Scan for the cell matching the given text and deliver its [x, y] coordinate at center. 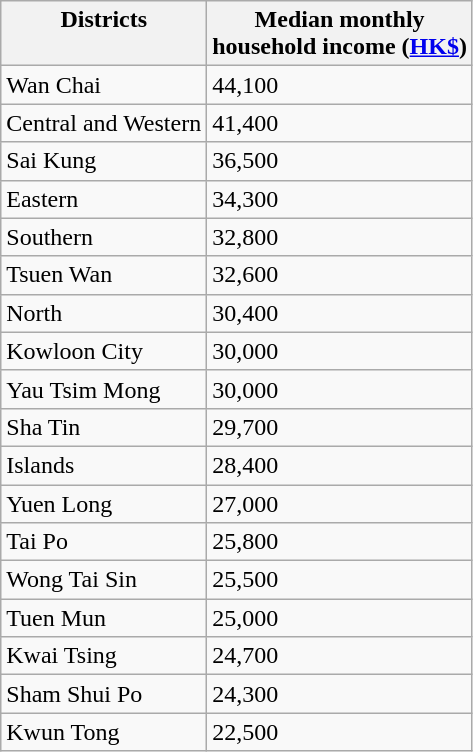
Yau Tsim Mong [104, 389]
Tai Po [104, 542]
29,700 [340, 427]
24,700 [340, 656]
Central and Western [104, 123]
Islands [104, 465]
27,000 [340, 503]
36,500 [340, 161]
Wong Tai Sin [104, 580]
25,000 [340, 618]
Tuen Mun [104, 618]
Tsuen Wan [104, 275]
28,400 [340, 465]
44,100 [340, 85]
24,300 [340, 694]
32,800 [340, 237]
25,500 [340, 580]
22,500 [340, 732]
Wan Chai [104, 85]
Southern [104, 237]
30,400 [340, 313]
41,400 [340, 123]
Kwun Tong [104, 732]
Sha Tin [104, 427]
Eastern [104, 199]
Kwai Tsing [104, 656]
Districts [104, 34]
25,800 [340, 542]
Sham Shui Po [104, 694]
Kowloon City [104, 351]
Sai Kung [104, 161]
Yuen Long [104, 503]
Median monthlyhousehold income (HK$) [340, 34]
32,600 [340, 275]
North [104, 313]
34,300 [340, 199]
